Pinpoint the cell where the given text exists, returning its (x, y) midpoint coordinate. 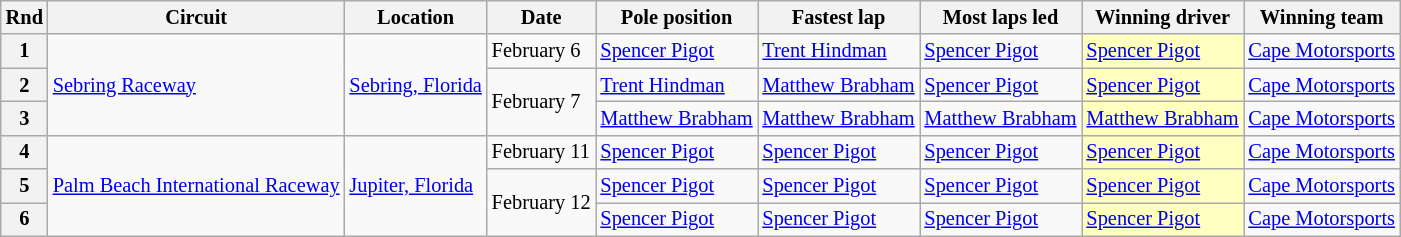
February 7 (542, 102)
6 (24, 219)
Sebring, Florida (416, 84)
Jupiter, Florida (416, 186)
5 (24, 186)
Circuit (196, 17)
Winning team (1322, 17)
Rnd (24, 17)
4 (24, 152)
February 11 (542, 152)
Winning driver (1163, 17)
3 (24, 118)
Pole position (677, 17)
Palm Beach International Raceway (196, 186)
February 12 (542, 202)
1 (24, 51)
2 (24, 85)
February 6 (542, 51)
Date (542, 17)
Most laps led (1001, 17)
Fastest lap (839, 17)
Location (416, 17)
Sebring Raceway (196, 84)
